Pinpoint the cell where the given text exists, returning its [x, y] midpoint coordinate. 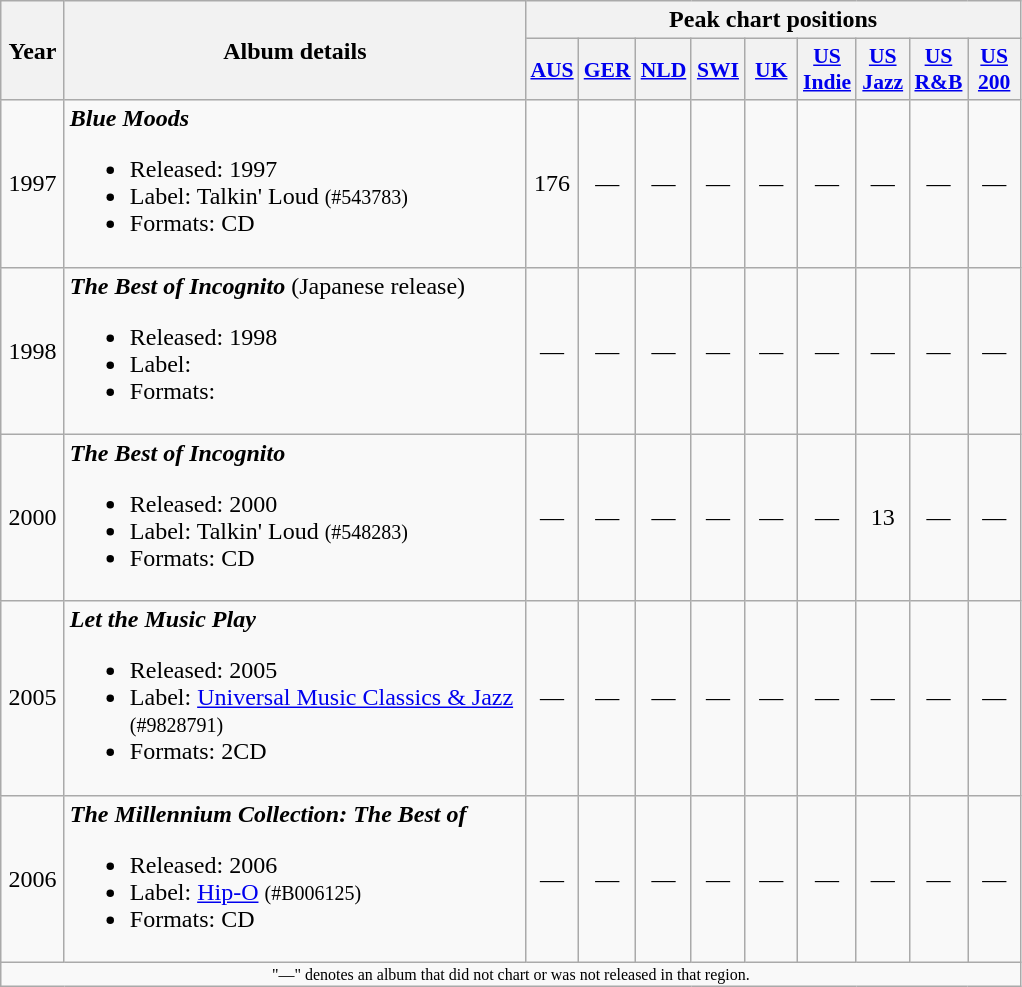
US 200 [994, 70]
AUS [552, 70]
The Millennium Collection: The Best ofReleased: 2006Label: Hip-O (#B006125)Formats: CD [294, 878]
Album details [294, 50]
UK [772, 70]
2006 [33, 878]
The Best of Incognito (Japanese release)Released: 1998Label: Formats: [294, 350]
1997 [33, 184]
2005 [33, 698]
US R&B [938, 70]
13 [882, 518]
Year [33, 50]
US Jazz [882, 70]
2000 [33, 518]
Blue MoodsReleased: 1997Label: Talkin' Loud (#543783)Formats: CD [294, 184]
"—" denotes an album that did not chart or was not released in that region. [511, 974]
The Best of IncognitoReleased: 2000Label: Talkin' Loud (#548283)Formats: CD [294, 518]
NLD [664, 70]
1998 [33, 350]
US Indie [827, 70]
Let the Music PlayReleased: 2005Label: Universal Music Classics & Jazz (#9828791)Formats: 2CD [294, 698]
GER [608, 70]
Peak chart positions [772, 20]
SWI [718, 70]
176 [552, 184]
